Capture the cell that displays the provided text and extract its (x, y) central coordinate. 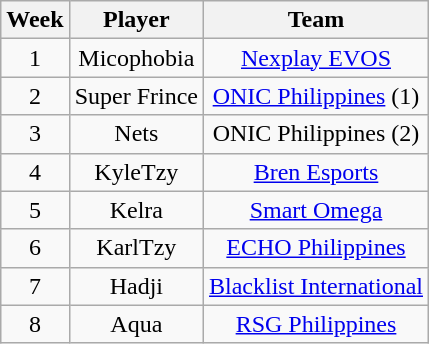
8 (35, 324)
4 (35, 172)
Super Frince (136, 96)
Week (35, 20)
5 (35, 210)
Micophobia (136, 58)
Team (316, 20)
2 (35, 96)
Kelra (136, 210)
3 (35, 134)
KyleTzy (136, 172)
1 (35, 58)
7 (35, 286)
Nets (136, 134)
Hadji (136, 286)
Blacklist International (316, 286)
ONIC Philippines (2) (316, 134)
6 (35, 248)
ONIC Philippines (1) (316, 96)
KarlTzy (136, 248)
RSG Philippines (316, 324)
Player (136, 20)
Nexplay EVOS (316, 58)
Aqua (136, 324)
Bren Esports (316, 172)
Smart Omega (316, 210)
ECHO Philippines (316, 248)
